From the cell containing the given text, extract its center point as (x, y) coordinate. 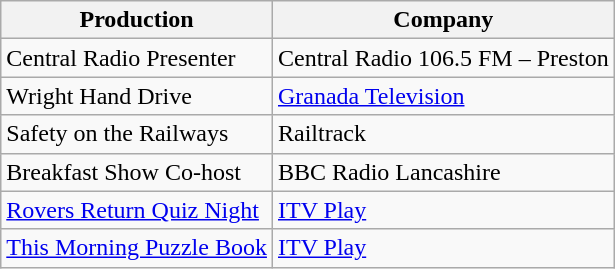
Company (443, 20)
Wright Hand Drive (137, 96)
Breakfast Show Co-host (137, 172)
BBC Radio Lancashire (443, 172)
Central Radio Presenter (137, 58)
This Morning Puzzle Book (137, 248)
Central Radio 106.5 FM – Preston (443, 58)
Safety on the Railways (137, 134)
Production (137, 20)
Rovers Return Quiz Night (137, 210)
Railtrack (443, 134)
Granada Television (443, 96)
